Scan for the cell matching the given text and deliver its [x, y] coordinate at center. 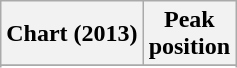
Chart (2013) [72, 34]
Peakposition [189, 34]
